Return (x, y) of the center of cell containing provided text 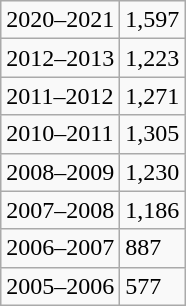
2010–2011 (60, 134)
1,271 (152, 96)
2012–2013 (60, 58)
2005–2006 (60, 286)
2020–2021 (60, 20)
2007–2008 (60, 210)
887 (152, 248)
2006–2007 (60, 248)
1,230 (152, 172)
2011–2012 (60, 96)
577 (152, 286)
1,597 (152, 20)
1,305 (152, 134)
1,186 (152, 210)
1,223 (152, 58)
2008–2009 (60, 172)
